Determine the (X, Y) coordinate at the center of the cell enclosing the given text.  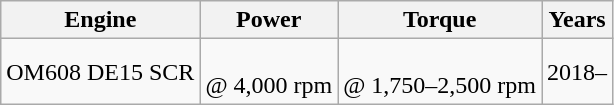
OM608 DE15 SCR (100, 72)
Years (578, 20)
2018– (578, 72)
Engine (100, 20)
@ 1,750–2,500 rpm (440, 72)
Power (269, 20)
Torque (440, 20)
@ 4,000 rpm (269, 72)
